Search for the cell housing the specified text and yield its (x, y) center coordinate. 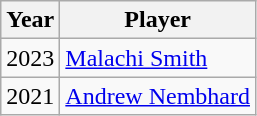
Andrew Nembhard (158, 96)
2021 (30, 96)
2023 (30, 58)
Player (158, 20)
Year (30, 20)
Malachi Smith (158, 58)
